Return [X, Y] of the center of cell containing provided text 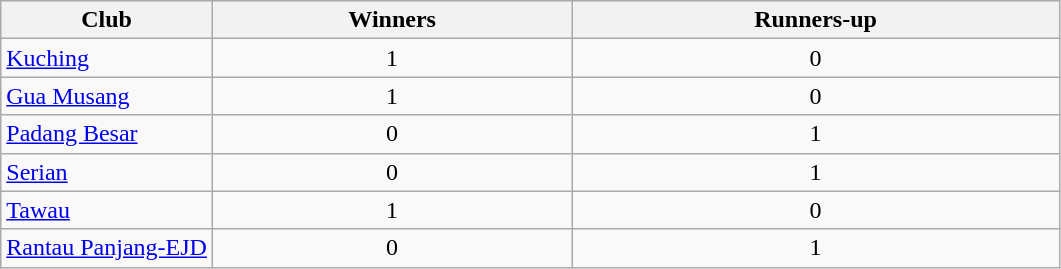
Padang Besar [107, 134]
Winners [392, 20]
Rantau Panjang-EJD [107, 248]
Runners-up [816, 20]
Club [107, 20]
Serian [107, 172]
Kuching [107, 58]
Gua Musang [107, 96]
Tawau [107, 210]
